Determine the (x, y) coordinate at the center of the cell enclosing the given text.  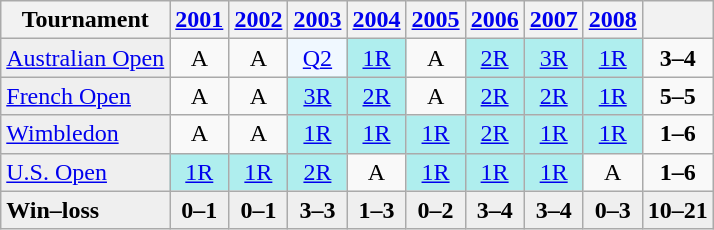
2001 (200, 20)
2007 (554, 20)
Wimbledon (86, 134)
2006 (494, 20)
2003 (318, 20)
French Open (86, 96)
3–3 (318, 210)
1–3 (376, 210)
Win–loss (86, 210)
0–3 (612, 210)
2008 (612, 20)
2005 (436, 20)
0–2 (436, 210)
Australian Open (86, 58)
10–21 (678, 210)
2002 (258, 20)
U.S. Open (86, 172)
Tournament (86, 20)
5–5 (678, 96)
Q2 (318, 58)
2004 (376, 20)
